Return the [x, y] coordinate for the center point of the cell that contains the specified text.  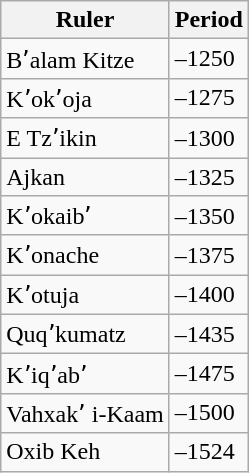
Kʼonache [86, 255]
–1325 [208, 177]
–1400 [208, 295]
–1300 [208, 138]
Quqʼkumatz [86, 334]
Vahxakʼ i-Kaam [86, 413]
Kʼiqʼabʼ [86, 374]
Bʼalam Kitze [86, 59]
–1524 [208, 452]
–1375 [208, 255]
Kʼotuja [86, 295]
E Tzʼikin [86, 138]
Oxib Keh [86, 452]
Ruler [86, 20]
–1500 [208, 413]
–1435 [208, 334]
Period [208, 20]
–1275 [208, 98]
Ajkan [86, 177]
Kʼokʼoja [86, 98]
–1350 [208, 216]
Kʼokaibʼ [86, 216]
–1475 [208, 374]
–1250 [208, 59]
